Search for the cell housing the specified text and yield its (X, Y) center coordinate. 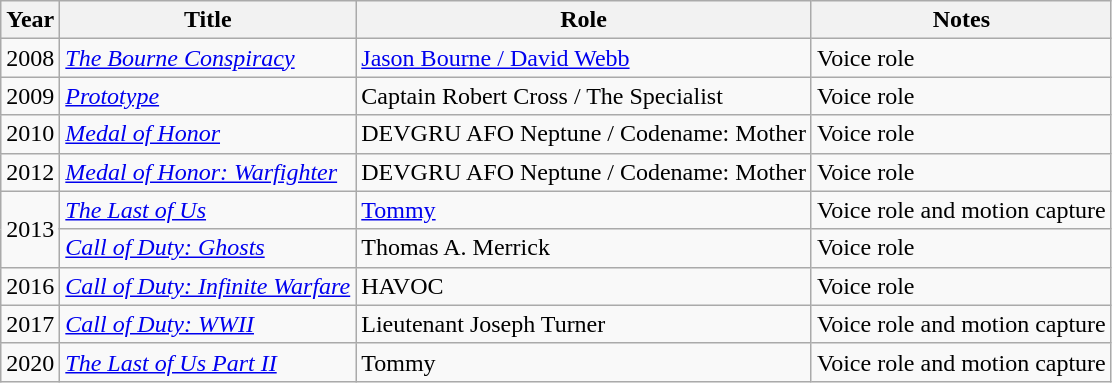
2013 (30, 229)
Captain Robert Cross / The Specialist (584, 96)
2017 (30, 324)
The Last of Us Part II (208, 362)
Medal of Honor (208, 134)
2012 (30, 172)
2020 (30, 362)
Year (30, 20)
HAVOC (584, 286)
Call of Duty: Ghosts (208, 248)
2016 (30, 286)
2010 (30, 134)
Lieutenant Joseph Turner (584, 324)
Medal of Honor: Warfighter (208, 172)
Role (584, 20)
Prototype (208, 96)
Jason Bourne / David Webb (584, 58)
Call of Duty: Infinite Warfare (208, 286)
The Last of Us (208, 210)
The Bourne Conspiracy (208, 58)
2009 (30, 96)
Notes (961, 20)
Call of Duty: WWII (208, 324)
Thomas A. Merrick (584, 248)
Title (208, 20)
2008 (30, 58)
